Output the [X, Y] coordinate of the center of the cell containing the given text.  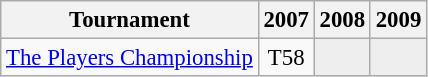
2008 [342, 20]
2009 [398, 20]
2007 [286, 20]
Tournament [130, 20]
T58 [286, 58]
The Players Championship [130, 58]
